Provide the (X, Y) coordinate of the cell's center where the given text is located.  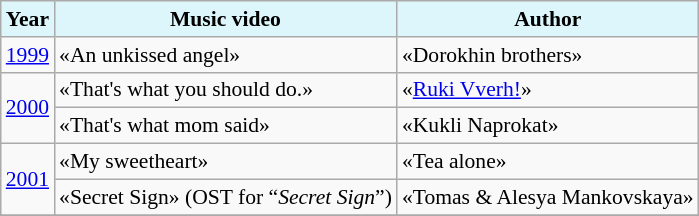
«That's what mom said» (226, 126)
«That's what you should do.» (226, 90)
2000 (28, 108)
«Ruki Vverh!» (548, 90)
Year (28, 19)
Author (548, 19)
«An unkissed angel» (226, 55)
Music video (226, 19)
«Kukli Naprokat» (548, 126)
2001 (28, 180)
«Tea alone» (548, 162)
«Dorokhin brothers» (548, 55)
«My sweetheart» (226, 162)
«Secret Sign» (OST for “Secret Sign”) (226, 197)
1999 (28, 55)
«Tomas & Alesya Mankovskaya» (548, 197)
